Provide the (X, Y) coordinate of the cell's center where the given text is located.  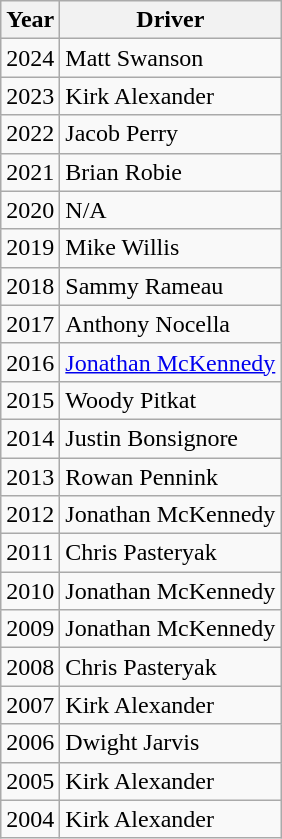
2023 (30, 96)
2004 (30, 819)
2008 (30, 667)
Year (30, 20)
Mike Willis (170, 248)
2009 (30, 629)
2024 (30, 58)
Jacob Perry (170, 134)
Sammy Rameau (170, 286)
2015 (30, 400)
2022 (30, 134)
2017 (30, 324)
Woody Pitkat (170, 400)
Rowan Pennink (170, 477)
Driver (170, 20)
2020 (30, 210)
Justin Bonsignore (170, 438)
2014 (30, 438)
2011 (30, 553)
2021 (30, 172)
2012 (30, 515)
Anthony Nocella (170, 324)
2013 (30, 477)
2010 (30, 591)
Brian Robie (170, 172)
2019 (30, 248)
2018 (30, 286)
2006 (30, 743)
2005 (30, 781)
2007 (30, 705)
Dwight Jarvis (170, 743)
N/A (170, 210)
2016 (30, 362)
Matt Swanson (170, 58)
